Scan for the cell matching the given text and deliver its (X, Y) coordinate at center. 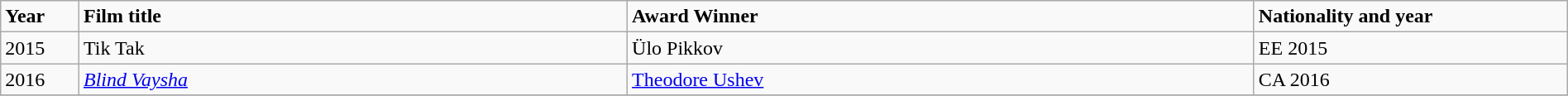
Tik Tak (352, 48)
Nationality and year (1411, 17)
2015 (40, 48)
Film title (352, 17)
Blind Vaysha (352, 79)
EE 2015 (1411, 48)
2016 (40, 79)
Year (40, 17)
Theodore Ushev (941, 79)
Award Winner (941, 17)
Ülo Pikkov (941, 48)
CA 2016 (1411, 79)
